For the text-containing cell, return its midpoint in [X, Y] coordinate format. 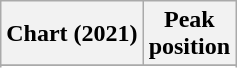
Chart (2021) [72, 34]
Peak position [189, 34]
